Locate the cell with the specified text and output its (x, y) center coordinate. 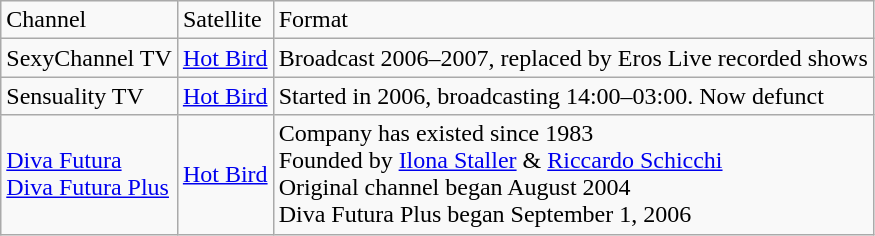
Diva Futura Diva Futura Plus (90, 174)
Started in 2006, broadcasting 14:00–03:00. Now defunct (573, 96)
Channel (90, 20)
SexyChannel TV (90, 58)
Format (573, 20)
Broadcast 2006–2007, replaced by Eros Live recorded shows (573, 58)
Sensuality TV (90, 96)
Satellite (225, 20)
